Detect which cell encompasses the target text, then output its (x, y) center coordinate. 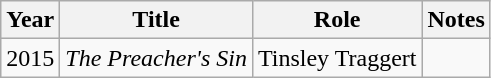
2015 (30, 58)
Notes (456, 20)
Year (30, 20)
The Preacher's Sin (156, 58)
Role (337, 20)
Title (156, 20)
Tinsley Traggert (337, 58)
